Pinpoint the cell where the given text exists, returning its [X, Y] midpoint coordinate. 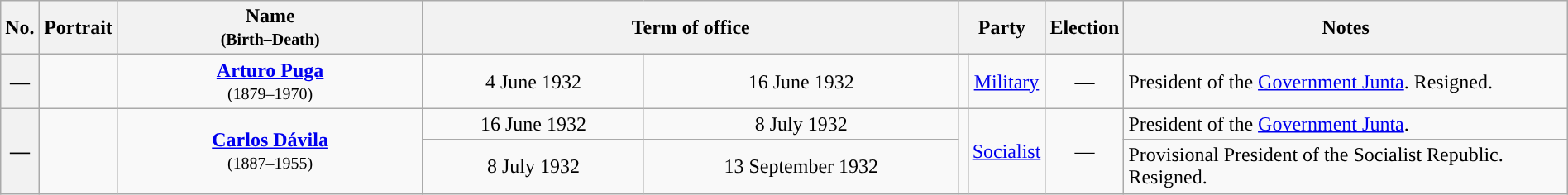
Party [1002, 28]
Military [1006, 81]
President of the Government Junta. [1346, 124]
13 September 1932 [801, 167]
Portrait [78, 28]
Notes [1346, 28]
Carlos Dávila(1887–1955) [270, 150]
President of the Government Junta. Resigned. [1346, 81]
No. [20, 28]
Provisional President of the Socialist Republic. Resigned. [1346, 167]
Socialist [1006, 150]
Name(Birth–Death) [270, 28]
4 June 1932 [533, 81]
Election [1085, 28]
Arturo Puga(1879–1970) [270, 81]
Term of office [691, 28]
